Output the (x, y) coordinate of the center of the cell containing the given text.  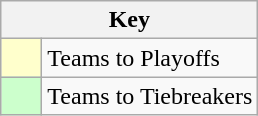
Teams to Tiebreakers (150, 96)
Key (130, 20)
Teams to Playoffs (150, 58)
